Return (x, y) of the center of cell containing provided text 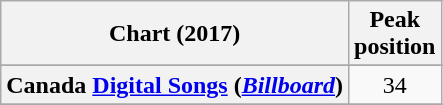
Chart (2017) (175, 34)
Canada Digital Songs (Billboard) (175, 85)
34 (395, 85)
Peak position (395, 34)
